Output the (X, Y) coordinate of the center of the cell containing the given text.  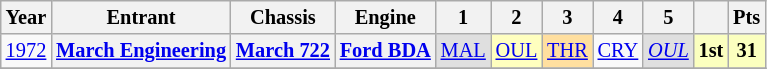
March 722 (283, 51)
THR (567, 51)
1st (712, 51)
5 (668, 17)
4 (618, 17)
31 (746, 51)
1972 (26, 51)
Ford BDA (386, 51)
2 (517, 17)
CRY (618, 51)
Pts (746, 17)
1 (464, 17)
MAL (464, 51)
Year (26, 17)
3 (567, 17)
Entrant (141, 17)
Engine (386, 17)
March Engineering (141, 51)
Chassis (283, 17)
